Find where the given text appears and provide that cell's center as [X, Y] coordinate. 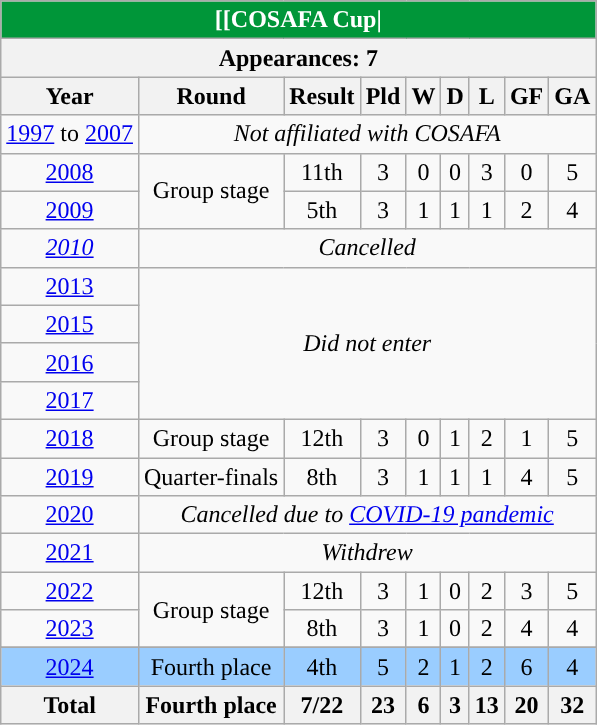
5th [322, 210]
Year [70, 96]
4th [322, 667]
2015 [70, 324]
GF [526, 96]
[[COSAFA Cup| [298, 20]
Total [70, 705]
Did not enter [366, 343]
Pld [383, 96]
7/22 [322, 705]
23 [383, 705]
2022 [70, 591]
Round [210, 96]
2009 [70, 210]
Withdrew [366, 553]
13 [486, 705]
Cancelled [366, 248]
32 [572, 705]
D [455, 96]
2019 [70, 477]
20 [526, 705]
W [424, 96]
2024 [70, 667]
2008 [70, 172]
11th [322, 172]
2017 [70, 400]
Appearances: 7 [298, 58]
2020 [70, 515]
Result [322, 96]
L [486, 96]
2016 [70, 362]
Quarter-finals [210, 477]
2021 [70, 553]
Not affiliated with COSAFA [366, 134]
1997 to 2007 [70, 134]
2013 [70, 286]
2023 [70, 629]
2018 [70, 438]
GA [572, 96]
Cancelled due to COVID-19 pandemic [366, 515]
2010 [70, 248]
